Search for the cell housing the specified text and yield its (x, y) center coordinate. 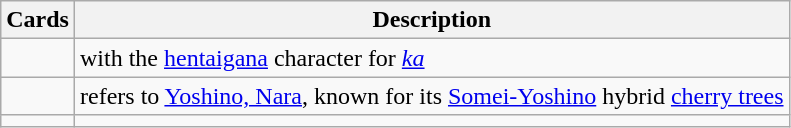
refers to Yoshino, Nara, known for its Somei-Yoshino hybrid cherry trees (432, 96)
with the hentaigana character for ka (432, 58)
Description (432, 20)
Cards (38, 20)
